Scan for the cell matching the given text and deliver its [x, y] coordinate at center. 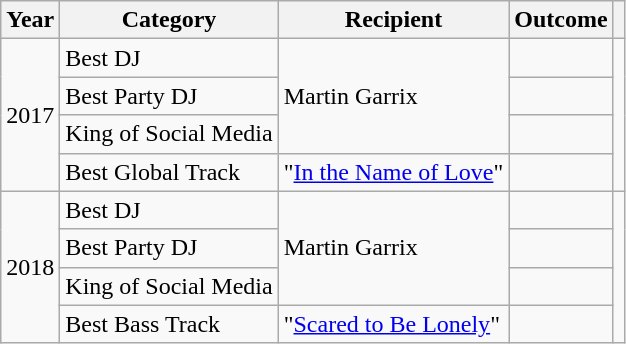
Recipient [394, 20]
Year [30, 20]
"Scared to Be Lonely" [394, 324]
Outcome [561, 20]
2017 [30, 115]
2018 [30, 267]
Best Global Track [169, 172]
Best Bass Track [169, 324]
Category [169, 20]
"In the Name of Love" [394, 172]
